Detect which cell encompasses the target text, then output its (X, Y) center coordinate. 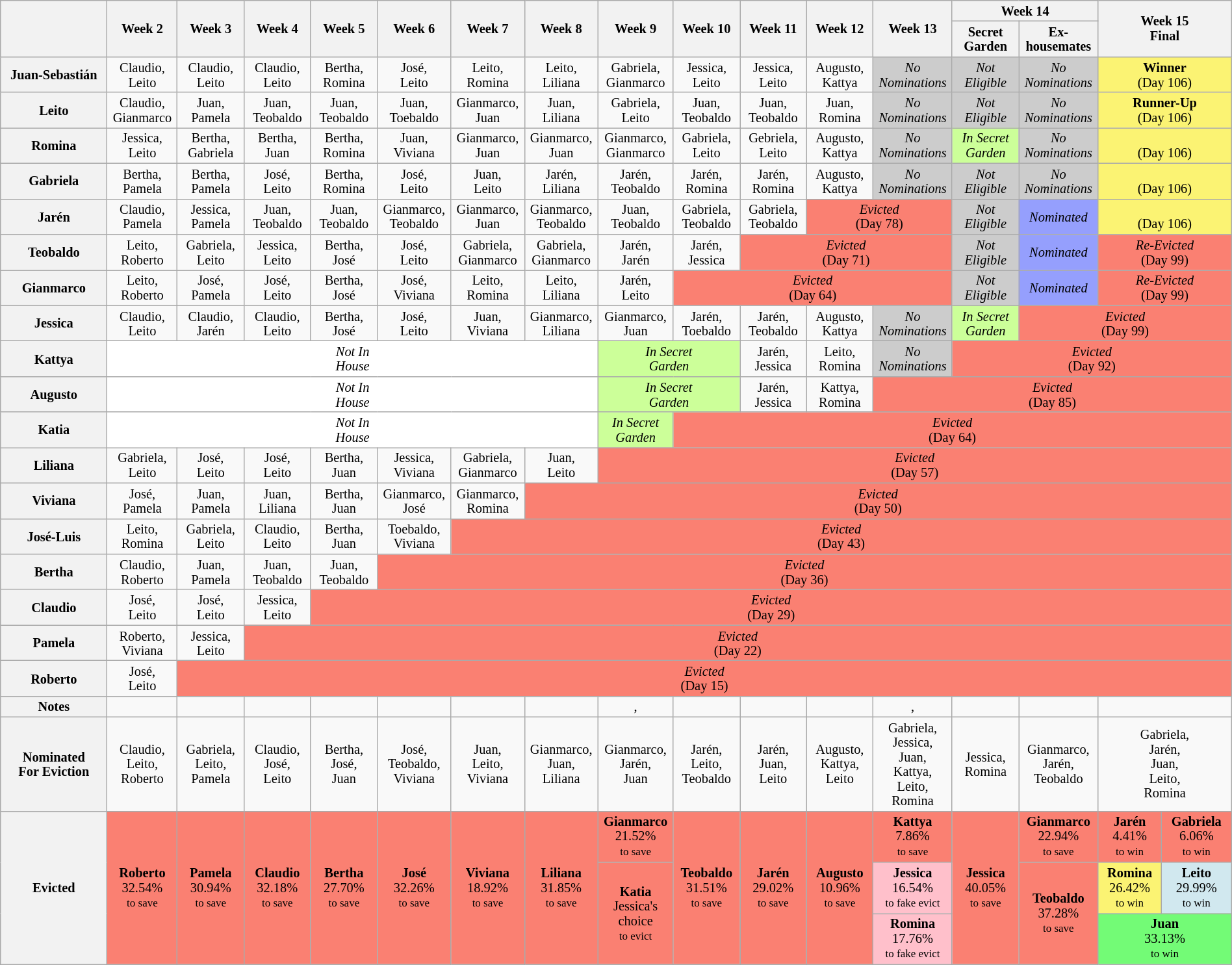
Augusto10.96%to save (840, 888)
Bertha27.70%to save (344, 888)
Juan,Leito,Viviana (487, 764)
Viviana18.92%to save (487, 888)
Jarén (54, 217)
Evicted(Day 71) (846, 252)
Kattya7.86%to save (913, 837)
Gabriela,Leito,Pamela (211, 764)
Evicted(Day 92) (1092, 359)
Gianmarco,Juan,Liliana (561, 764)
Evicted(Day 57) (915, 465)
Jessica,Romina (985, 764)
Augusto (54, 394)
Jessica,Viviana (415, 465)
Juan,Romina (840, 110)
Jessica16.54%to fake evict (913, 888)
Week 5 (344, 29)
Week 7 (487, 29)
Juan,Toebaldo (415, 110)
Gianmarco22.94%to save (1059, 837)
Gianmarco21.52%to save (635, 837)
Evicted(Day 78) (879, 217)
Juan33.13%to win (1165, 938)
Katia (54, 430)
Jarén,Toebaldo (707, 324)
Pamela30.94%to save (211, 888)
Augusto,Kattya,Leito (840, 764)
Gabriela,Jessica,Juan,Kattya,Leito,Romina (913, 764)
Week 11 (773, 29)
Leito (54, 110)
Kattya,Romina (840, 394)
Liliana31.85%to save (561, 888)
Claudio32.18%to save (278, 888)
Gianmarco,Liliana (561, 324)
Jarén,Liliana (561, 181)
Jessica (54, 324)
Week 6 (415, 29)
Romina (54, 146)
José,Viviana (415, 287)
Jarén4.41%to win (1130, 837)
Week 3 (211, 29)
Gabriela6.06%to win (1196, 837)
Week 10 (707, 29)
Week 13 (913, 29)
Week 8 (561, 29)
Jessica40.05%to save (985, 888)
Roberto,Viviana (142, 643)
Claudio,Gianmarco (142, 110)
Evicted(Day 29) (771, 607)
Bertha (54, 572)
Winner(Day 106) (1165, 74)
Romina26.42%to win (1130, 888)
Gianmarco,Jarén,Teobaldo (1059, 764)
Gianmarco,Romina (487, 500)
Bertha,José,Juan (344, 764)
Jarén,Juan,Leito (773, 764)
Teobaldo (54, 252)
Week 14 (1025, 10)
Week 15Final (1165, 29)
Gabriela (54, 181)
Liliana (54, 465)
Claudio,Jarén (211, 324)
KatiaJessica's choiceto evict (635, 912)
Claudio,Roberto (142, 572)
Gianmarco,José (415, 500)
José32.26%to save (415, 888)
Evicted(Day 22) (738, 643)
Teobaldo37.28%to save (1059, 912)
Juan-Sebastián (54, 74)
José,Teobaldo,Viviana (415, 764)
Evicted(Day 99) (1125, 324)
Toebaldo,Viviana (415, 537)
Evicted(Day 43) (841, 537)
Jessica,Pamela (211, 217)
Evicted (54, 888)
Jarén,Leito,Teobaldo (707, 764)
Claudio,Leito,Roberto (142, 764)
Kattya (54, 359)
Viviana (54, 500)
Evicted(Day 36) (804, 572)
Gebriela,Leito (773, 146)
Jarén,Leito (635, 287)
Gianmarco,Jarén,Juan (635, 764)
Romina17.76%to fake evict (913, 938)
Leito29.99%to win (1196, 888)
Roberto (54, 678)
Jarén,Jarén (635, 252)
Pamela (54, 643)
Evicted(Day 85) (1053, 394)
Claudio,Pamela (142, 217)
Bertha,Gabriela (211, 146)
Runner-Up(Day 106) (1165, 110)
Gianmarco,Gianmarco (635, 146)
Claudio,José,Leito (278, 764)
Week 4 (278, 29)
Jarén29.02%to save (773, 888)
Week 2 (142, 29)
Gianmarco (54, 287)
Gabriela,Jarén,Juan,Leito,Romina (1165, 764)
Teobaldo31.51%to save (707, 888)
Notes (54, 706)
Ex-housemates (1059, 39)
Roberto32.54%to save (142, 888)
Secret Garden (985, 39)
Week 12 (840, 29)
NominatedFor Eviction (54, 764)
Evicted(Day 50) (878, 500)
José-Luis (54, 537)
Evicted(Day 15) (704, 678)
Claudio (54, 607)
Week 9 (635, 29)
